Search for the cell housing the specified text and yield its (X, Y) center coordinate. 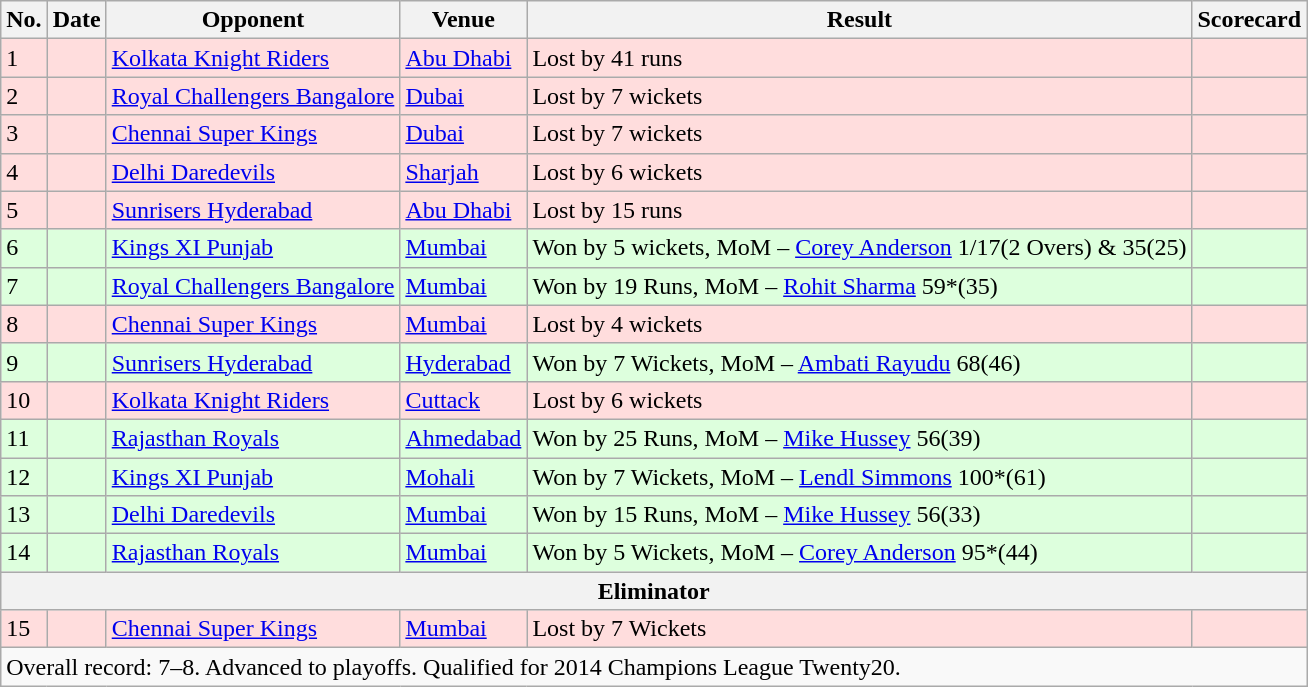
Scorecard (1250, 20)
Cuttack (464, 400)
No. (24, 20)
Won by 25 Runs, MoM – Mike Hussey 56(39) (860, 438)
Ahmedabad (464, 438)
13 (24, 515)
9 (24, 362)
Won by 7 Wickets, MoM – Lendl Simmons 100*(61) (860, 477)
12 (24, 477)
10 (24, 400)
6 (24, 248)
Opponent (253, 20)
3 (24, 134)
2 (24, 96)
7 (24, 286)
5 (24, 210)
Eliminator (654, 591)
Overall record: 7–8. Advanced to playoffs. Qualified for 2014 Champions League Twenty20. (654, 667)
Sharjah (464, 172)
11 (24, 438)
Date (76, 20)
8 (24, 324)
Won by 19 Runs, MoM – Rohit Sharma 59*(35) (860, 286)
Won by 5 wickets, MoM – Corey Anderson 1/17(2 Overs) & 35(25) (860, 248)
Won by 5 Wickets, MoM – Corey Anderson 95*(44) (860, 553)
Result (860, 20)
1 (24, 58)
Won by 15 Runs, MoM – Mike Hussey 56(33) (860, 515)
Lost by 7 Wickets (860, 629)
15 (24, 629)
Hyderabad (464, 362)
Lost by 41 runs (860, 58)
4 (24, 172)
Venue (464, 20)
Lost by 15 runs (860, 210)
Mohali (464, 477)
14 (24, 553)
Lost by 4 wickets (860, 324)
Won by 7 Wickets, MoM – Ambati Rayudu 68(46) (860, 362)
